Return the (X, Y) coordinate for the center point of the cell that contains the specified text.  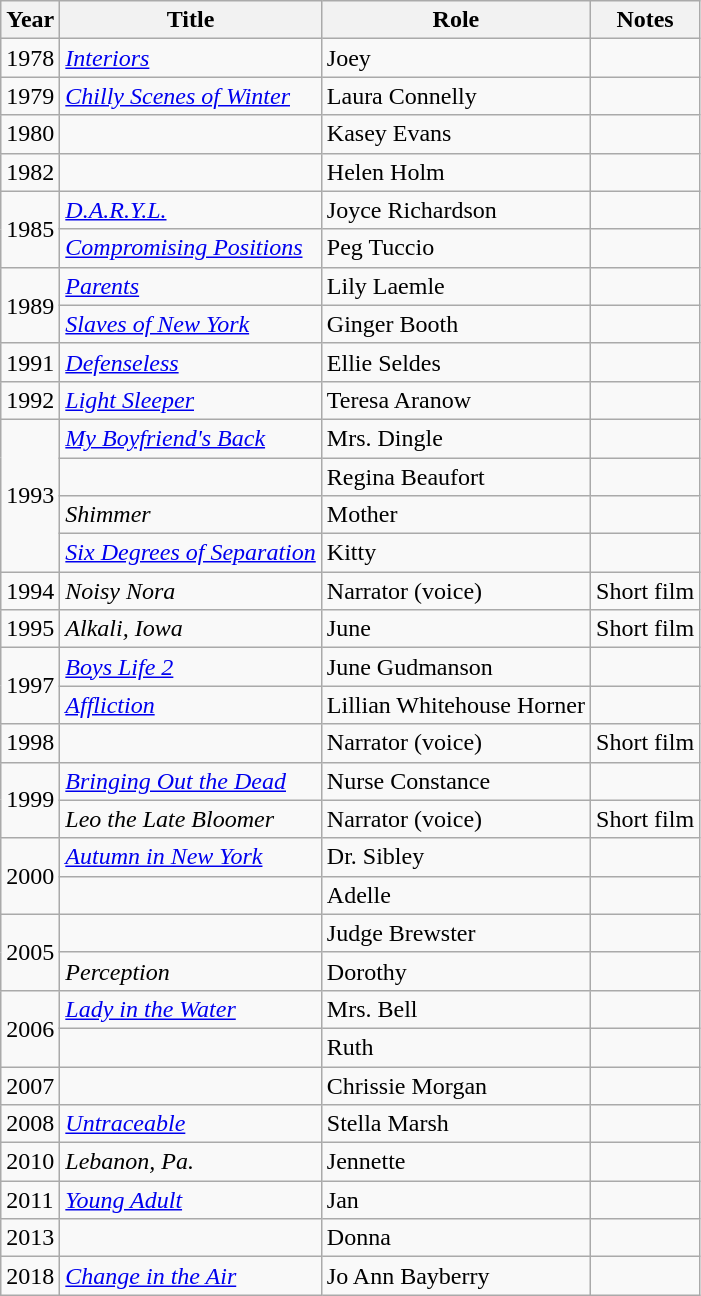
1999 (30, 800)
Defenseless (190, 362)
Six Degrees of Separation (190, 553)
Compromising Positions (190, 248)
Leo the Late Bloomer (190, 819)
Role (456, 20)
Jennette (456, 1162)
2013 (30, 1238)
1989 (30, 305)
Chrissie Morgan (456, 1085)
Jo Ann Bayberry (456, 1276)
Affliction (190, 705)
Change in the Air (190, 1276)
1994 (30, 591)
1980 (30, 134)
Mother (456, 515)
Adelle (456, 895)
Judge Brewster (456, 933)
Lillian Whitehouse Horner (456, 705)
Lebanon, Pa. (190, 1162)
2007 (30, 1085)
Dorothy (456, 971)
Untraceable (190, 1124)
Lily Laemle (456, 286)
Boys Life 2 (190, 667)
Title (190, 20)
Ellie Seldes (456, 362)
1993 (30, 495)
Mrs. Dingle (456, 438)
Interiors (190, 58)
D.A.R.Y.L. (190, 210)
1991 (30, 362)
2018 (30, 1276)
Light Sleeper (190, 400)
2008 (30, 1124)
Perception (190, 971)
Parents (190, 286)
1997 (30, 686)
1992 (30, 400)
Kasey Evans (456, 134)
Alkali, Iowa (190, 629)
Jan (456, 1200)
2005 (30, 952)
1998 (30, 743)
June (456, 629)
2011 (30, 1200)
Lady in the Water (190, 1009)
Dr. Sibley (456, 857)
Ginger Booth (456, 324)
Young Adult (190, 1200)
1982 (30, 172)
2010 (30, 1162)
Regina Beaufort (456, 477)
Shimmer (190, 515)
Donna (456, 1238)
Ruth (456, 1047)
2006 (30, 1028)
2000 (30, 876)
1995 (30, 629)
Teresa Aranow (456, 400)
Laura Connelly (456, 96)
1985 (30, 229)
Nurse Constance (456, 781)
Kitty (456, 553)
Joyce Richardson (456, 210)
Autumn in New York (190, 857)
1978 (30, 58)
Mrs. Bell (456, 1009)
Slaves of New York (190, 324)
1979 (30, 96)
Helen Holm (456, 172)
Stella Marsh (456, 1124)
Joey (456, 58)
Year (30, 20)
Chilly Scenes of Winter (190, 96)
Bringing Out the Dead (190, 781)
June Gudmanson (456, 667)
My Boyfriend's Back (190, 438)
Peg Tuccio (456, 248)
Noisy Nora (190, 591)
Notes (646, 20)
